Capture the cell that displays the provided text and extract its [x, y] central coordinate. 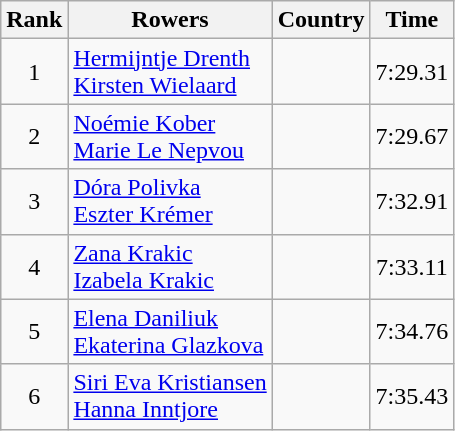
Noémie KoberMarie Le Nepvou [170, 136]
7:32.91 [412, 202]
6 [34, 396]
7:35.43 [412, 396]
7:34.76 [412, 332]
Country [321, 20]
Hermijntje DrenthKirsten Wielaard [170, 72]
7:29.67 [412, 136]
5 [34, 332]
4 [34, 266]
Rowers [170, 20]
2 [34, 136]
Time [412, 20]
7:33.11 [412, 266]
Zana KrakicIzabela Krakic [170, 266]
Siri Eva KristiansenHanna Inntjore [170, 396]
3 [34, 202]
Elena DaniliukEkaterina Glazkova [170, 332]
1 [34, 72]
Dóra PolivkaEszter Krémer [170, 202]
Rank [34, 20]
7:29.31 [412, 72]
